For the text-containing cell, return its midpoint in (X, Y) coordinate format. 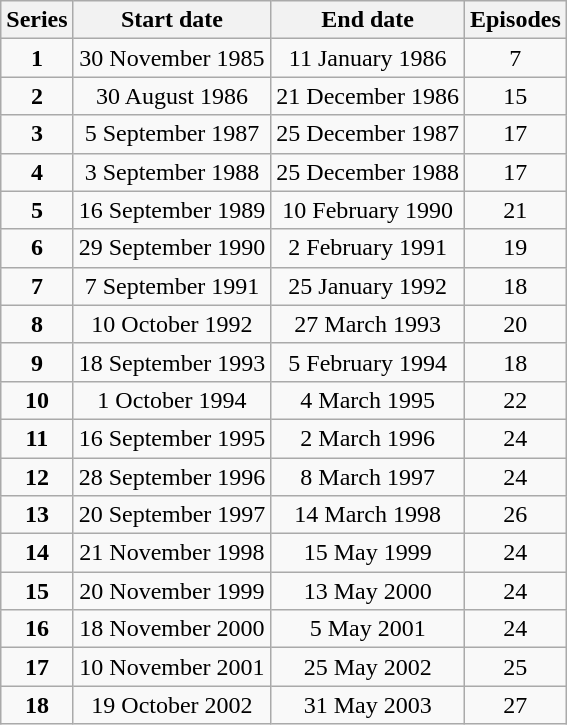
27 March 1993 (368, 324)
18 September 1993 (172, 362)
25 January 1992 (368, 286)
21 November 1998 (172, 553)
22 (515, 400)
Start date (172, 20)
16 (37, 629)
8 March 1997 (368, 477)
5 September 1987 (172, 134)
10 (37, 400)
4 (37, 172)
5 May 2001 (368, 629)
5 (37, 210)
19 (515, 248)
End date (368, 20)
13 (37, 515)
19 October 2002 (172, 705)
25 (515, 667)
3 September 1988 (172, 172)
13 May 2000 (368, 591)
16 September 1995 (172, 438)
21 December 1986 (368, 96)
21 (515, 210)
20 November 1999 (172, 591)
2 March 1996 (368, 438)
31 May 2003 (368, 705)
25 December 1988 (368, 172)
28 September 1996 (172, 477)
12 (37, 477)
10 October 1992 (172, 324)
10 November 2001 (172, 667)
11 (37, 438)
2 February 1991 (368, 248)
5 February 1994 (368, 362)
30 November 1985 (172, 58)
8 (37, 324)
20 (515, 324)
18 November 2000 (172, 629)
6 (37, 248)
20 September 1997 (172, 515)
7 September 1991 (172, 286)
1 October 1994 (172, 400)
14 March 1998 (368, 515)
30 August 1986 (172, 96)
2 (37, 96)
16 September 1989 (172, 210)
25 December 1987 (368, 134)
3 (37, 134)
29 September 1990 (172, 248)
9 (37, 362)
15 May 1999 (368, 553)
25 May 2002 (368, 667)
10 February 1990 (368, 210)
4 March 1995 (368, 400)
1 (37, 58)
27 (515, 705)
Episodes (515, 20)
14 (37, 553)
26 (515, 515)
11 January 1986 (368, 58)
Series (37, 20)
